Capture the cell that displays the provided text and extract its [x, y] central coordinate. 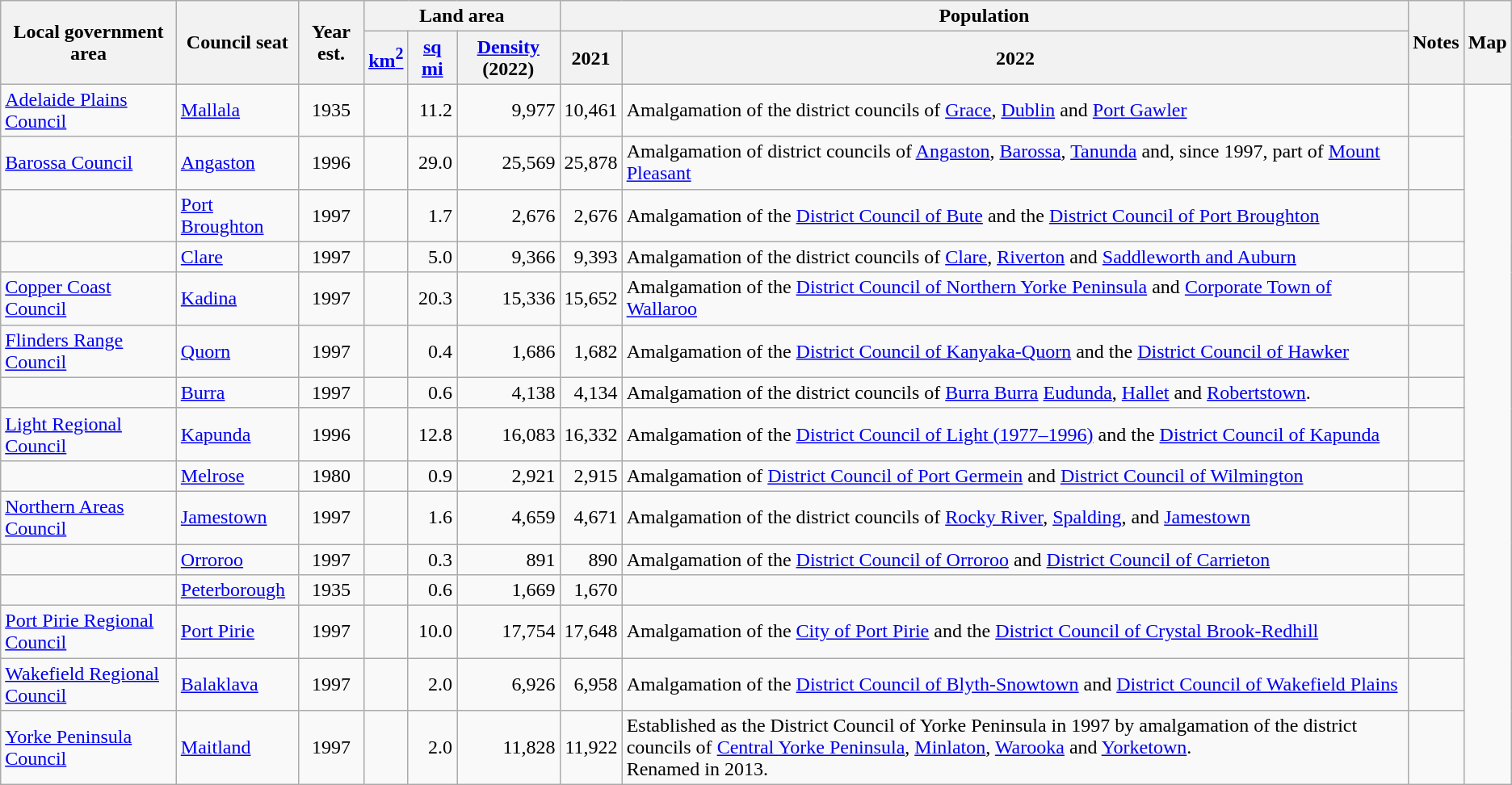
17,648 [591, 632]
2022 [1015, 58]
20.3 [433, 299]
890 [591, 560]
Northern Areas Council [89, 517]
Land area [462, 16]
Amalgamation of the District Council of Kanyaka-Quorn and the District Council of Hawker [1015, 351]
Yorke Peninsula Council [89, 748]
Kadina [237, 299]
km2 [386, 58]
0.3 [433, 560]
6,926 [509, 685]
17,754 [509, 632]
4,134 [591, 392]
16,332 [591, 434]
Year est. [331, 42]
16,083 [509, 434]
1,669 [509, 590]
2,915 [591, 476]
11,828 [509, 748]
Population [984, 16]
25,878 [591, 163]
891 [509, 560]
Clare [237, 257]
Amalgamation of the District Council of Bute and the District Council of Port Broughton [1015, 215]
Port Pirie Regional Council [89, 632]
6,958 [591, 685]
0.4 [433, 351]
Amalgamation of the District Council of Orroroo and District Council of Carrieton [1015, 560]
2,921 [509, 476]
Peterborough [237, 590]
Amalgamation of the District Council of Blyth-Snowtown and District Council of Wakefield Plains [1015, 685]
Wakefield Regional Council [89, 685]
Amalgamation of District Council of Port Germein and District Council of Wilmington [1015, 476]
Maitland [237, 748]
Melrose [237, 476]
Barossa Council [89, 163]
Kapunda [237, 434]
Flinders Range Council [89, 351]
1,686 [509, 351]
4,138 [509, 392]
Quorn [237, 351]
Orroroo [237, 560]
4,659 [509, 517]
11.2 [433, 110]
Copper Coast Council [89, 299]
15,336 [509, 299]
Density (2022) [509, 58]
Map [1488, 42]
Amalgamation of the district councils of Burra Burra Eudunda, Hallet and Robertstown. [1015, 392]
Amalgamation of the district councils of Grace, Dublin and Port Gawler [1015, 110]
29.0 [433, 163]
5.0 [433, 257]
Burra [237, 392]
2021 [591, 58]
Light Regional Council [89, 434]
Adelaide Plains Council [89, 110]
12.8 [433, 434]
Angaston [237, 163]
Port Broughton [237, 215]
Amalgamation of the District Council of Northern Yorke Peninsula and Corporate Town of Wallaroo [1015, 299]
9,366 [509, 257]
Amalgamation of the district councils of Rocky River, Spalding, and Jamestown [1015, 517]
1,682 [591, 351]
9,977 [509, 110]
Amalgamation of the City of Port Pirie and the District Council of Crystal Brook-Redhill [1015, 632]
1.7 [433, 215]
1.6 [433, 517]
sq mi [433, 58]
Port Pirie [237, 632]
Local government area [89, 42]
4,671 [591, 517]
25,569 [509, 163]
Council seat [237, 42]
Amalgamation of the district councils of Clare, Riverton and Saddleworth and Auburn [1015, 257]
Balaklava [237, 685]
Mallala [237, 110]
1,670 [591, 590]
Amalgamation of district councils of Angaston, Barossa, Tanunda and, since 1997, part of Mount Pleasant [1015, 163]
Notes [1436, 42]
15,652 [591, 299]
10,461 [591, 110]
10.0 [433, 632]
9,393 [591, 257]
1980 [331, 476]
Jamestown [237, 517]
0.9 [433, 476]
11,922 [591, 748]
Amalgamation of the District Council of Light (1977–1996) and the District Council of Kapunda [1015, 434]
